Output the [X, Y] coordinate of the center of the cell containing the given text.  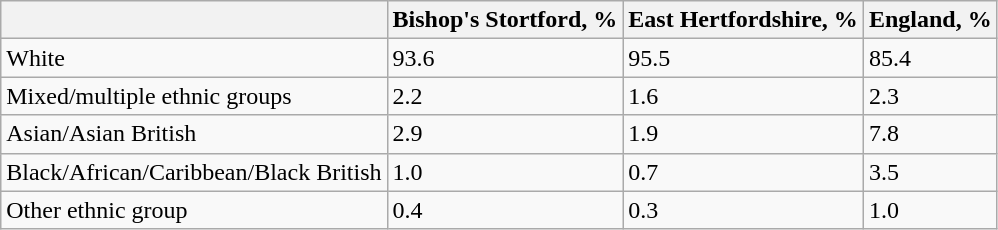
3.5 [930, 172]
0.3 [744, 210]
White [194, 58]
Bishop's Stortford, % [505, 20]
7.8 [930, 134]
93.6 [505, 58]
Mixed/multiple ethnic groups [194, 96]
2.2 [505, 96]
0.4 [505, 210]
Asian/Asian British [194, 134]
95.5 [744, 58]
East Hertfordshire, % [744, 20]
2.3 [930, 96]
Black/African/Caribbean/Black British [194, 172]
1.6 [744, 96]
0.7 [744, 172]
England, % [930, 20]
1.9 [744, 134]
85.4 [930, 58]
2.9 [505, 134]
Other ethnic group [194, 210]
